Capture the cell that displays the provided text and extract its (x, y) central coordinate. 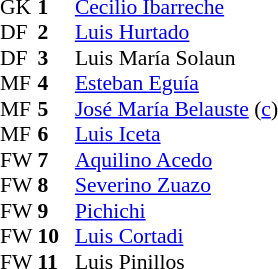
6 (56, 135)
Luis María Solaun (176, 58)
José María Belauste (c) (176, 109)
8 (56, 185)
2 (56, 33)
3 (56, 58)
Esteban Eguía (176, 83)
Severino Zuazo (176, 185)
7 (56, 160)
5 (56, 109)
Pichichi (176, 211)
10 (56, 237)
Luis Cortadi (176, 237)
Luis Hurtado (176, 33)
Aquilino Acedo (176, 160)
Luis Iceta (176, 135)
9 (56, 211)
4 (56, 83)
